Scan for the cell matching the given text and deliver its (X, Y) coordinate at center. 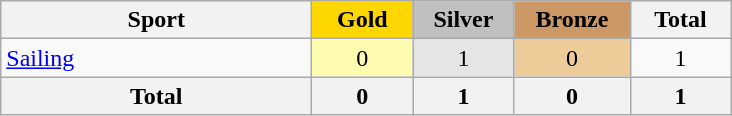
Silver (464, 20)
Bronze (572, 20)
Gold (362, 20)
Sailing (156, 58)
Sport (156, 20)
